Locate the cell with the specified text and output its [X, Y] center coordinate. 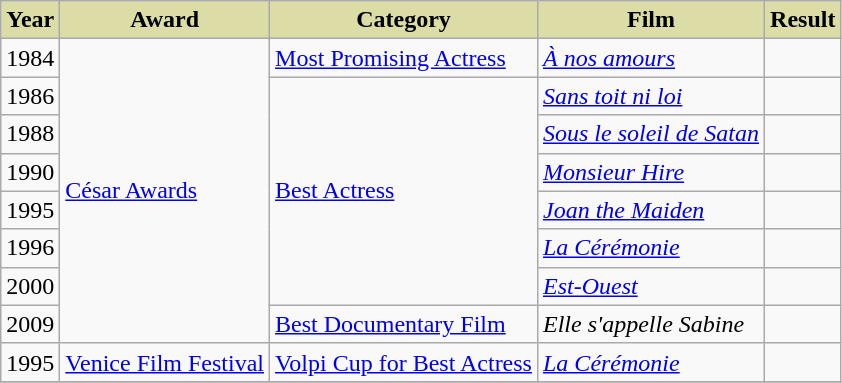
Elle s'appelle Sabine [650, 324]
1988 [30, 134]
Most Promising Actress [404, 58]
Film [650, 20]
Category [404, 20]
Result [803, 20]
Sans toit ni loi [650, 96]
Sous le soleil de Satan [650, 134]
2000 [30, 286]
Venice Film Festival [165, 362]
Year [30, 20]
1996 [30, 248]
À nos amours [650, 58]
César Awards [165, 191]
2009 [30, 324]
Est-Ouest [650, 286]
Joan the Maiden [650, 210]
Award [165, 20]
Best Actress [404, 191]
Monsieur Hire [650, 172]
Best Documentary Film [404, 324]
Volpi Cup for Best Actress [404, 362]
1986 [30, 96]
1984 [30, 58]
1990 [30, 172]
